Detect which cell encompasses the target text, then output its [x, y] center coordinate. 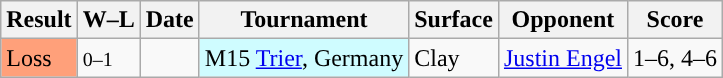
0–1 [108, 58]
M15 Trier, Germany [304, 58]
Tournament [304, 20]
Opponent [562, 20]
W–L [108, 20]
Justin Engel [562, 58]
Date [170, 20]
Loss [39, 58]
Surface [454, 20]
Result [39, 20]
Score [674, 20]
1–6, 4–6 [674, 58]
Clay [454, 58]
